Extract the (x, y) coordinate from the center of the cell holding the provided text.  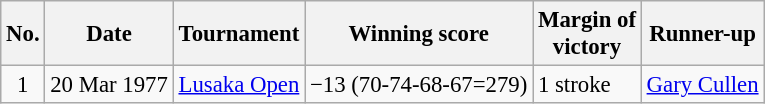
Date (109, 34)
1 stroke (588, 85)
Winning score (419, 34)
Margin ofvictory (588, 34)
Lusaka Open (238, 85)
No. (23, 34)
Tournament (238, 34)
Runner-up (702, 34)
Gary Cullen (702, 85)
1 (23, 85)
−13 (70-74-68-67=279) (419, 85)
20 Mar 1977 (109, 85)
